Return (x, y) of the center of cell containing provided text 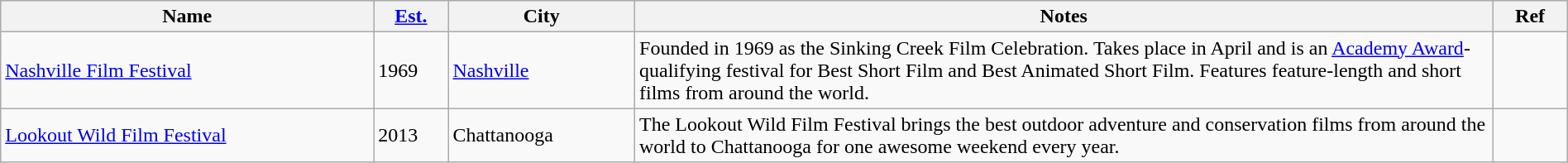
Name (187, 17)
Nashville Film Festival (187, 70)
1969 (411, 70)
City (542, 17)
Notes (1064, 17)
Ref (1530, 17)
Lookout Wild Film Festival (187, 136)
Est. (411, 17)
2013 (411, 136)
Nashville (542, 70)
Chattanooga (542, 136)
